Return the [X, Y] coordinate for the center point of the cell that contains the specified text.  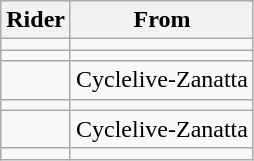
From [162, 20]
Rider [36, 20]
